Output the [X, Y] coordinate of the center of the cell containing the given text.  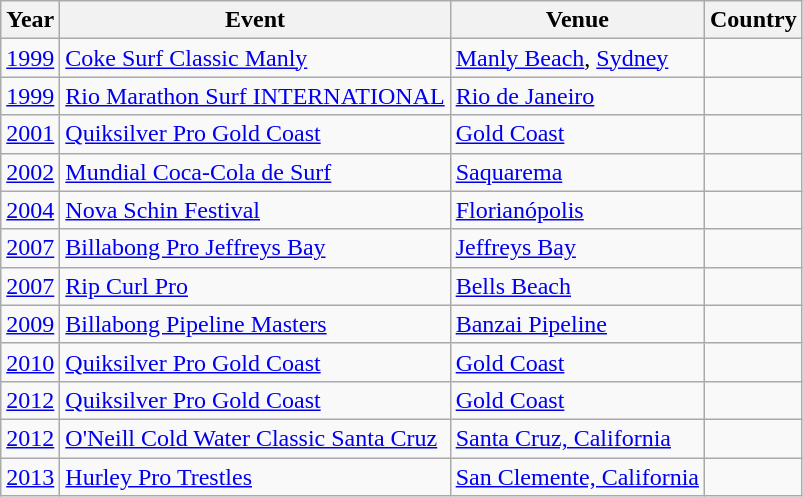
Country [754, 20]
San Clemente, California [577, 477]
2010 [30, 362]
Billabong Pipeline Masters [255, 324]
Manly Beach, Sydney [577, 58]
Bells Beach [577, 286]
Venue [577, 20]
Florianópolis [577, 210]
Nova Schin Festival [255, 210]
2013 [30, 477]
Jeffreys Bay [577, 248]
Santa Cruz, California [577, 438]
Rio de Janeiro [577, 96]
2001 [30, 134]
Mundial Coca-Cola de Surf [255, 172]
Rio Marathon Surf INTERNATIONAL [255, 96]
Billabong Pro Jeffreys Bay [255, 248]
Event [255, 20]
Banzai Pipeline [577, 324]
2009 [30, 324]
2004 [30, 210]
2002 [30, 172]
Hurley Pro Trestles [255, 477]
Rip Curl Pro [255, 286]
Year [30, 20]
Coke Surf Classic Manly [255, 58]
O'Neill Cold Water Classic Santa Cruz [255, 438]
Saquarema [577, 172]
